Output the [x, y] coordinate of the center of the cell containing the given text.  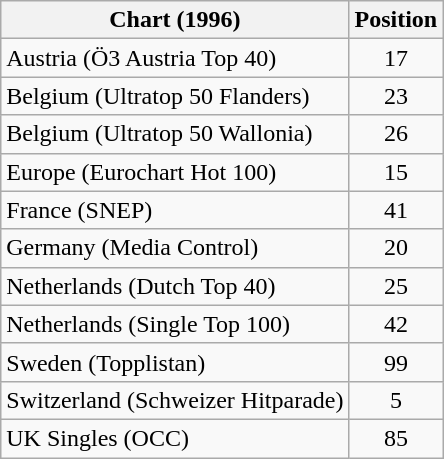
85 [396, 438]
Belgium (Ultratop 50 Wallonia) [175, 134]
Sweden (Topplistan) [175, 362]
Switzerland (Schweizer Hitparade) [175, 400]
42 [396, 324]
Netherlands (Dutch Top 40) [175, 286]
Netherlands (Single Top 100) [175, 324]
Position [396, 20]
Germany (Media Control) [175, 248]
Austria (Ö3 Austria Top 40) [175, 58]
41 [396, 210]
17 [396, 58]
France (SNEP) [175, 210]
Chart (1996) [175, 20]
25 [396, 286]
UK Singles (OCC) [175, 438]
5 [396, 400]
99 [396, 362]
15 [396, 172]
Europe (Eurochart Hot 100) [175, 172]
26 [396, 134]
Belgium (Ultratop 50 Flanders) [175, 96]
23 [396, 96]
20 [396, 248]
